From the cell containing the given text, extract its center point as [X, Y] coordinate. 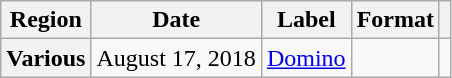
Format [395, 20]
Label [306, 20]
Domino [306, 58]
August 17, 2018 [176, 58]
Date [176, 20]
Region [46, 20]
Various [46, 58]
